Return the [x, y] coordinate for the center point of the cell that contains the specified text.  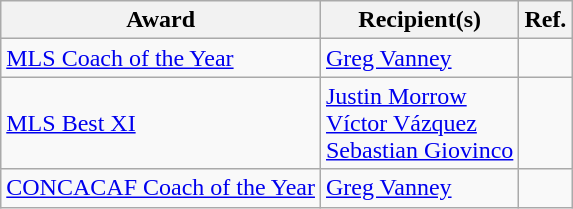
MLS Coach of the Year [161, 58]
Recipient(s) [419, 20]
Justin Morrow Víctor Vázquez Sebastian Giovinco [419, 123]
Award [161, 20]
CONCACAF Coach of the Year [161, 188]
MLS Best XI [161, 123]
Ref. [546, 20]
